Pinpoint the cell where the given text exists, returning its (x, y) midpoint coordinate. 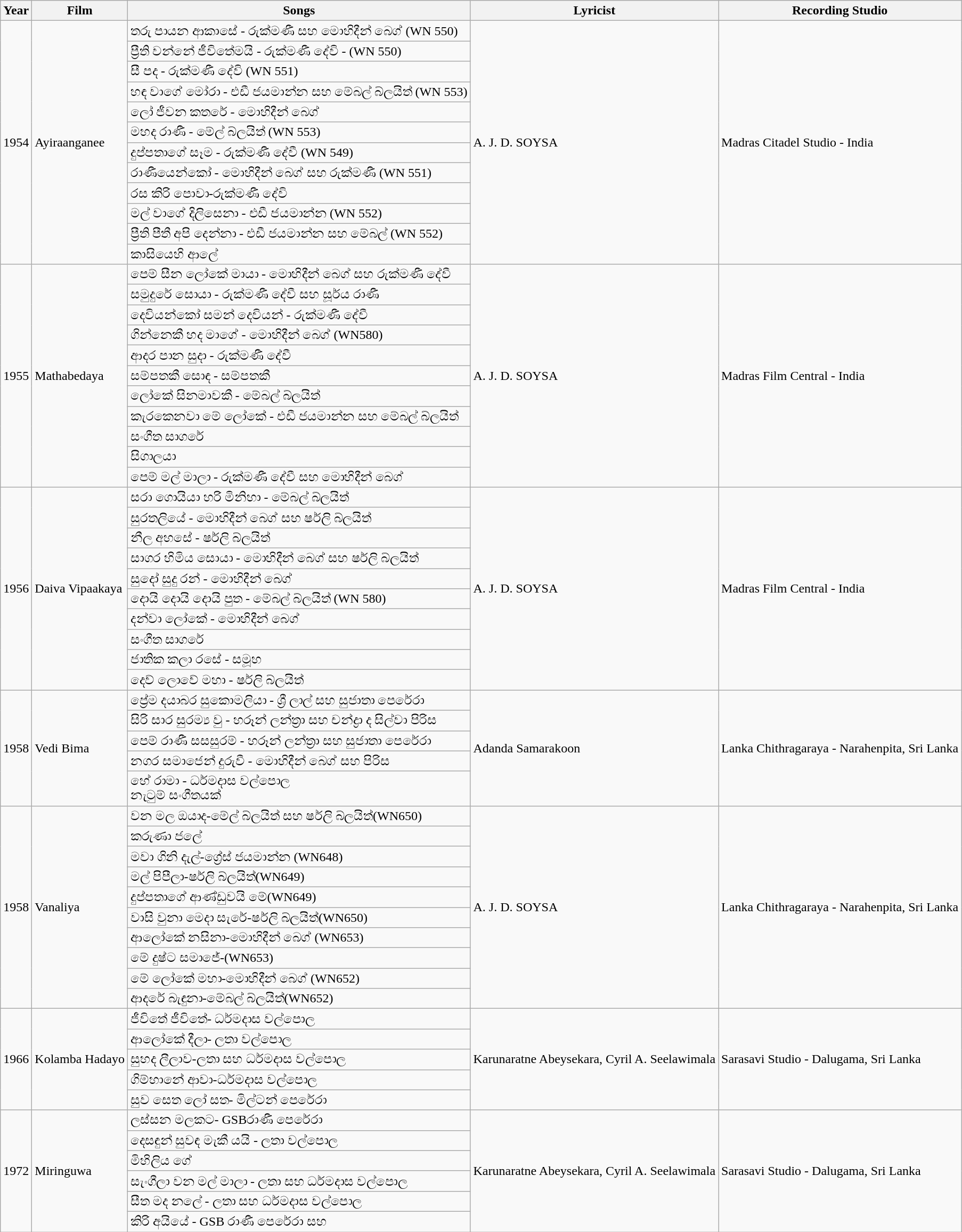
සුරතලියේ - මොහිදීන් බෙග් සහ ෂර්ලි බ්ලයිත් (299, 517)
ගින්නෙකී හද මාගේ - මොහිදීන් බෙග් (WN580) (299, 335)
මල් පිපීලා-ෂර්ලි බ්ලයිත්(WN649) (299, 877)
Film (80, 11)
Lyricist (594, 11)
Ayiraanganee (80, 143)
ගිම්හානේ ආවා-ධර්මදාස වල්පොල (299, 1080)
සිගාලයා (299, 457)
1972 (16, 1171)
සීත මද නලේ - ලතා සහ ධර්මදාස වල්පොල (299, 1201)
පෙම් මල් මාලා - රුක්මණී දේවී සහ මොහිදීන් බෙග් (299, 477)
Madras Citadel Studio - India (840, 143)
පෙම් සීන ලෝකේ මායා - මොහිදීන් බෙග් සහ රුක්මණී දේවී (299, 274)
Vanaliya (80, 907)
ජාතික කලා රසේ - සමූහ (299, 660)
ආදරේ බැඳුනා-මේබල් බ්ලයිත්(WN652) (299, 999)
සාගර හිමිය සොයා - මොහිදීන් බෙග් සහ ෂර්ලි බ්ලයිත් (299, 558)
සුදෝ සුදු රන් - මොහිදීන් බෙග් (299, 578)
ආලෝකේ නසිනා-මොහිදීන් බෙග් (WN653) (299, 938)
රස කිරි පොවා-රුක්මණී දේවි (299, 193)
Vedi Bima (80, 748)
Recording Studio (840, 11)
සැංගීලා වන මල් මාලා - ලතා සහ ධර්මදාස වල්පොල (299, 1181)
දෙවියන්කෝ සමන් දෙවියන් - රුක්මණී දේවී (299, 315)
1954 (16, 143)
මහද රාණී - මේල් බ්ලයිත් (WN 553) (299, 132)
කාසියෙහි ආලේ (299, 254)
සුව සෙත ලෝ සත- මිල්ටන් පෙරේරා (299, 1100)
ආදර පාන සුදා - රුක්මණී දේවී (299, 355)
හේ රාමා - ධර්මදාස වල්පොලනැටුම් සංගීතයක් (299, 789)
මිහිලිය ගේ (299, 1161)
දුප්පතාගේ ආණ්ඩුවයි මේ(WN649) (299, 897)
1966 (16, 1059)
දුප්පතාගේ සෑම - රුක්මණී දේවී (WN 549) (299, 152)
1956 (16, 588)
නීල අහසේ - ෂර්ලි බ්ලයිත් (299, 538)
කැරකෙනවා මේ ලෝකේ - එඩී ජයමාන්න සහ මේබල් බ්ලයිත් (299, 416)
ලෝ ජීවන කතරේ - මොහිදීන් බෙග් (299, 112)
සම්පතකී සොඳ - සම්පතකී (299, 376)
සමුදුරේ සොයා - රුක්මණී දේවී සහ සූර්ය රාණී (299, 295)
දෙව් ලොවේ මහා - ෂර්ලි බ්ලයිත් (299, 680)
තරු පායන ආකාසේ - රුක්මණී සහ මොහිදීන් බෙග් (WN 550) (299, 31)
මල් වාගේ දිලිසෙනා - එඩී ජයමාන්න (WN 552) (299, 213)
කරුණා ජලේ (299, 836)
Miringuwa (80, 1171)
රාණීයෙන්කෝ - මොහිදීන් බෙග් සහ රුක්මණී (WN 551) (299, 173)
නගර සමාජෙන් දුරුවී - මොහිදීන් බෙග් සහ පිරිස (299, 761)
පෙම් රාණී සසසුරම් - හරූන් ලන්ත්‍රා සහ සුජාතා පෙරේරා (299, 741)
ජීවිතේ ජීවිතේ- ධර්මදාස වල්පොල (299, 1019)
හඳ වාගේ මෝරා - එඩී ජයමාන්න සහ මේබල් බ්ලයිත් (WN 553) (299, 92)
සිරි සාර සුරම්‍ය වු - හරූන් ලන්ත්‍රා සහ චන්ද්‍රා ද සිල්වා පිරිස (299, 720)
Year (16, 11)
සී පද - රුක්මණී දේවි (WN 551) (299, 71)
ආලෝකේ දීලා- ලතා වල්පොල (299, 1039)
ලස්සන මලකට- GSBරාණී පෙරේරා (299, 1120)
දන්වා ලෝකේ - මොහිදීන් බෙග් (299, 619)
වන මල ඔයාද-මේල් බ්ලයිත් සහ ෂර්ලි බ්ලයිත්(WN650) (299, 816)
ලෝකේ සිනමාවකී - මේබල් බ්ලයිත් (299, 396)
මේ ලෝකේ මහා-මොහිදීන් බෙග් (WN652) (299, 978)
මවා ගිනි දැල්-ග්‍රේස් ජයමාන්න (WN648) (299, 856)
Songs (299, 11)
දොයි දොයි දොයි පුත - මේබල් බ්ලයිත් (WN 580) (299, 599)
සුහද ලීලාව-ලතා සහ ධර්මදාස වල්පොල (299, 1059)
ප්‍රීති පීතී අපි දෙන්නා - එඩී ජයමාන්න සහ මේබල් (WN 552) (299, 233)
ප්‍රේම දයාබර සුකොමලියා - ශ්‍රී ලාල් සහ සුජාතා පෙරේරා (299, 700)
සරා ගොයියා හරි මිනිහා - මේබල් බ්ලයිත් (299, 497)
මේ දුෂ්ට සමාජේ-(WN653) (299, 958)
Adanda Samarakoon (594, 748)
1955 (16, 376)
Kolamba Hadayo (80, 1059)
දෙසඳුන් සුවඳ මැකී යයි - ලතා වල්පොල (299, 1140)
ප්‍රීති වන්නේ ජීවිතේමයි - රුක්මණී දේවි - (WN 550) (299, 51)
වාසි වුනා මෙදා සැරේ-ෂර්ලි බ්ලයිත්(WN650) (299, 917)
කිරි අයියේ - GSB රාණී පෙරේරා සහ (299, 1221)
Daiva Vipaakaya (80, 588)
Mathabedaya (80, 376)
